Provide the (X, Y) coordinate of the cell's center where the given text is located.  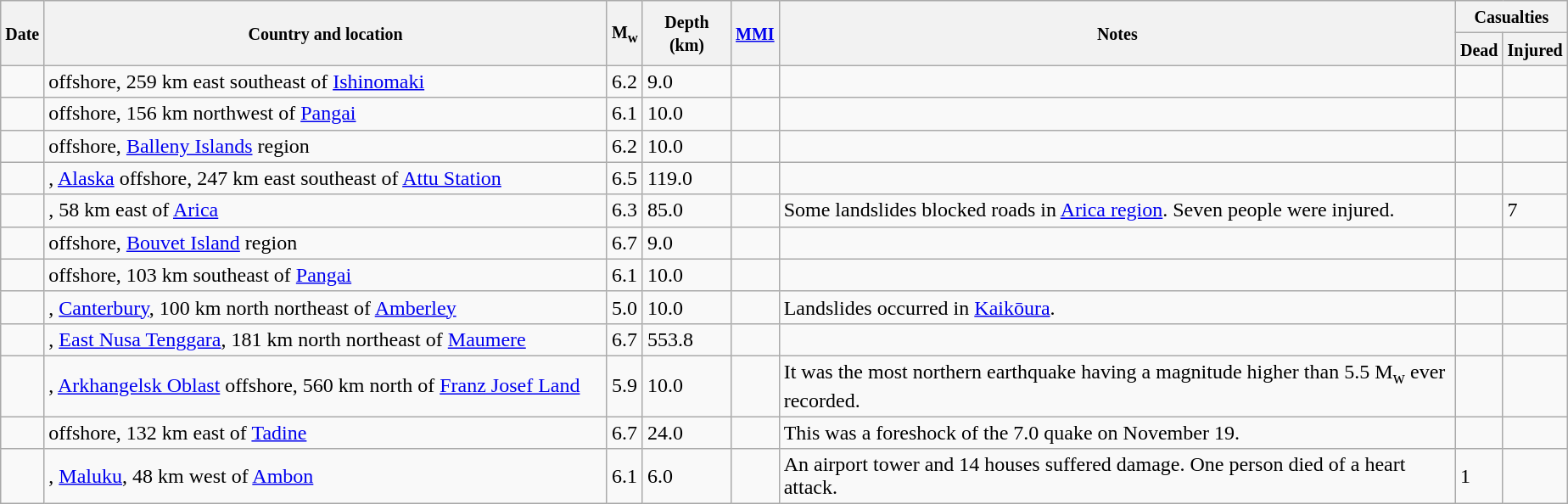
Mw (624, 33)
This was a foreshock of the 7.0 quake on November 19. (1117, 433)
, Canterbury, 100 km north northeast of Amberley (326, 307)
5.0 (624, 307)
553.8 (686, 339)
6.0 (686, 477)
offshore, Balleny Islands region (326, 146)
, Alaska offshore, 247 km east southeast of Attu Station (326, 178)
Some landslides blocked roads in Arica region. Seven people were injured. (1117, 210)
, East Nusa Tenggara, 181 km north northeast of Maumere (326, 339)
Injured (1535, 49)
It was the most northern earthquake having a magnitude higher than 5.5 Mw ever recorded. (1117, 385)
offshore, Bouvet Island region (326, 243)
Country and location (326, 33)
5.9 (624, 385)
85.0 (686, 210)
6.3 (624, 210)
119.0 (686, 178)
1 (1479, 477)
offshore, 132 km east of Tadine (326, 433)
offshore, 259 km east southeast of Ishinomaki (326, 81)
6.5 (624, 178)
Date (22, 33)
offshore, 156 km northwest of Pangai (326, 114)
, Arkhangelsk Oblast offshore, 560 km north of Franz Josef Land (326, 385)
Depth (km) (686, 33)
MMI (755, 33)
, Maluku, 48 km west of Ambon (326, 477)
Casualties (1511, 17)
Notes (1117, 33)
Landslides occurred in Kaikōura. (1117, 307)
Dead (1479, 49)
, 58 km east of Arica (326, 210)
An airport tower and 14 houses suffered damage. One person died of a heart attack. (1117, 477)
7 (1535, 210)
24.0 (686, 433)
offshore, 103 km southeast of Pangai (326, 275)
